Scan for the cell matching the given text and deliver its [x, y] coordinate at center. 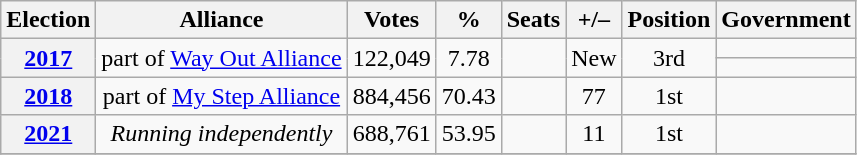
53.95 [468, 134]
Seats [533, 20]
70.43 [468, 96]
Election [48, 20]
122,049 [392, 58]
3rd [669, 58]
Position [669, 20]
2017 [48, 58]
2021 [48, 134]
Votes [392, 20]
part of My Step Alliance [222, 96]
Running independently [222, 134]
+/– [594, 20]
688,761 [392, 134]
New [594, 58]
2018 [48, 96]
11 [594, 134]
Alliance [222, 20]
884,456 [392, 96]
% [468, 20]
part of Way Out Alliance [222, 58]
Government [786, 20]
77 [594, 96]
7.78 [468, 58]
